Provide the (X, Y) coordinate of the cell's center where the given text is located.  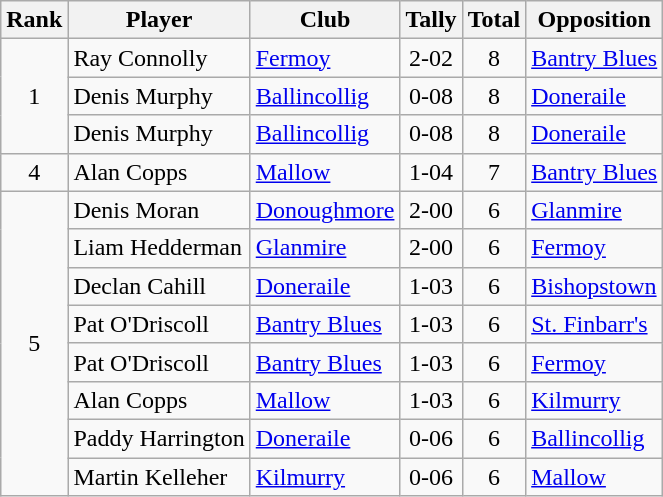
5 (34, 343)
Declan Cahill (159, 286)
Total (494, 20)
Martin Kelleher (159, 477)
St. Finbarr's (594, 324)
1-04 (431, 172)
1 (34, 96)
Rank (34, 20)
Ray Connolly (159, 58)
Liam Hedderman (159, 248)
Tally (431, 20)
Paddy Harrington (159, 438)
Donoughmore (325, 210)
Bishopstown (594, 286)
2-02 (431, 58)
4 (34, 172)
Player (159, 20)
Opposition (594, 20)
Club (325, 20)
7 (494, 172)
Denis Moran (159, 210)
